Return (X, Y) of the center of cell containing provided text 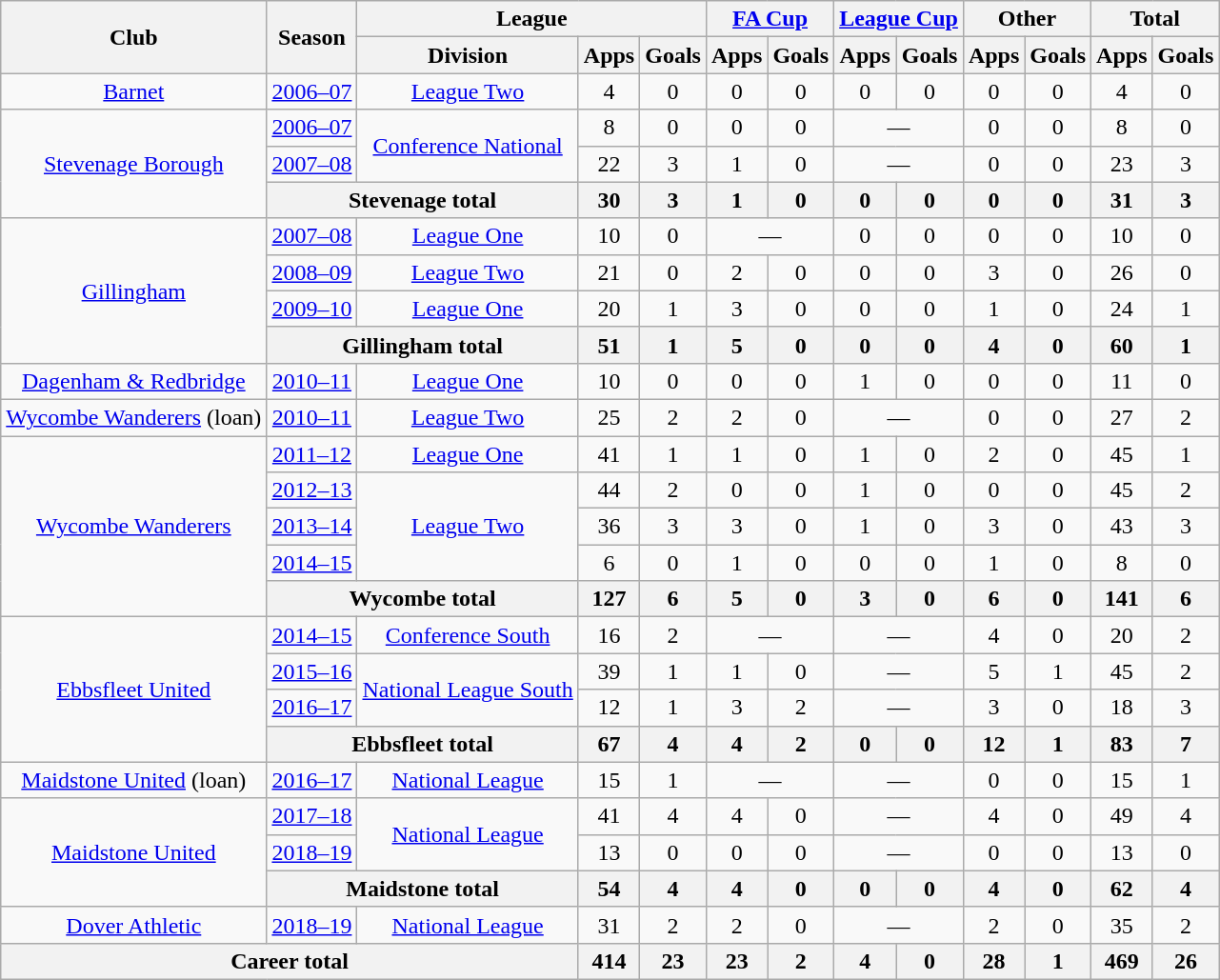
127 (609, 599)
30 (609, 200)
2017–18 (312, 816)
62 (1122, 889)
Conference South (468, 635)
Gillingham (133, 290)
Gillingham total (423, 345)
7 (1186, 744)
21 (609, 272)
2012–13 (312, 490)
League (531, 19)
28 (993, 961)
2008–09 (312, 272)
Dover Athletic (133, 925)
Other (1027, 19)
2013–14 (312, 527)
36 (609, 527)
Barnet (133, 91)
Conference National (468, 146)
60 (1122, 345)
Ebbsfleet total (423, 744)
Season (312, 37)
51 (609, 345)
141 (1122, 599)
Division (468, 55)
39 (609, 671)
54 (609, 889)
43 (1122, 527)
National League South (468, 690)
2015–16 (312, 671)
Ebbsfleet United (133, 690)
Wycombe total (423, 599)
Club (133, 37)
Maidstone total (423, 889)
Total (1155, 19)
2011–12 (312, 454)
FA Cup (770, 19)
Dagenham & Redbridge (133, 381)
35 (1122, 925)
11 (1122, 381)
Maidstone United (loan) (133, 780)
Maidstone United (133, 852)
44 (609, 490)
Stevenage Borough (133, 164)
414 (609, 961)
2009–10 (312, 309)
Wycombe Wanderers (133, 527)
Wycombe Wanderers (loan) (133, 417)
67 (609, 744)
469 (1122, 961)
18 (1122, 708)
49 (1122, 816)
Stevenage total (423, 200)
83 (1122, 744)
22 (609, 164)
16 (609, 635)
Career total (290, 961)
25 (609, 417)
27 (1122, 417)
24 (1122, 309)
League Cup (899, 19)
